Return the [x, y] coordinate for the center point of the cell that contains the specified text.  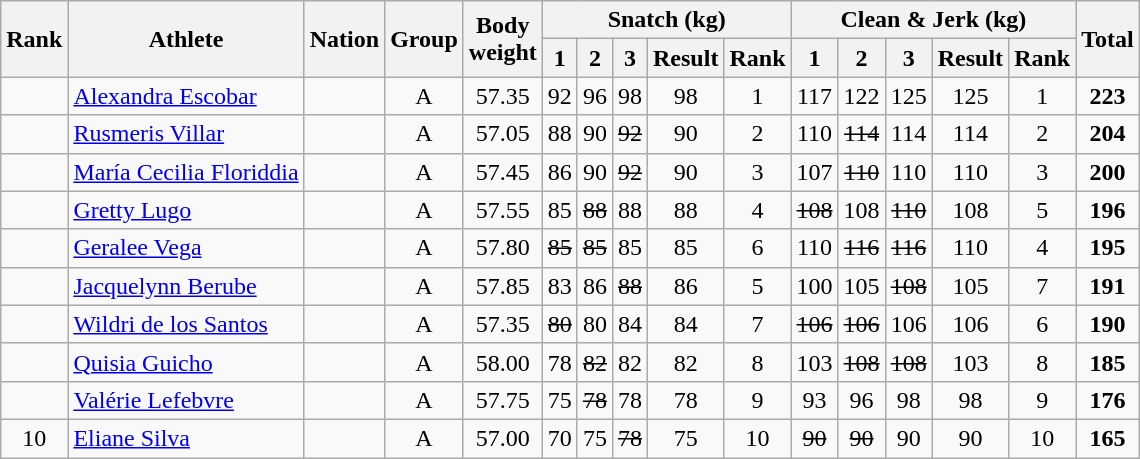
195 [1108, 248]
57.80 [502, 248]
200 [1108, 172]
122 [862, 96]
196 [1108, 210]
Valérie Lefebvre [186, 400]
Total [1108, 39]
223 [1108, 96]
Nation [344, 39]
165 [1108, 438]
Alexandra Escobar [186, 96]
204 [1108, 134]
Eliane Silva [186, 438]
57.55 [502, 210]
117 [814, 96]
Clean & Jerk (kg) [934, 20]
Rusmeris Villar [186, 134]
Group [424, 39]
57.45 [502, 172]
83 [560, 286]
176 [1108, 400]
Quisia Guicho [186, 362]
Wildri de los Santos [186, 324]
57.05 [502, 134]
Athlete [186, 39]
Geralee Vega [186, 248]
Gretty Lugo [186, 210]
Bodyweight [502, 39]
100 [814, 286]
57.00 [502, 438]
93 [814, 400]
58.00 [502, 362]
107 [814, 172]
190 [1108, 324]
Snatch (kg) [666, 20]
57.75 [502, 400]
María Cecilia Floriddia [186, 172]
185 [1108, 362]
191 [1108, 286]
70 [560, 438]
Jacquelynn Berube [186, 286]
57.85 [502, 286]
